From the cell containing the given text, extract its center point as [x, y] coordinate. 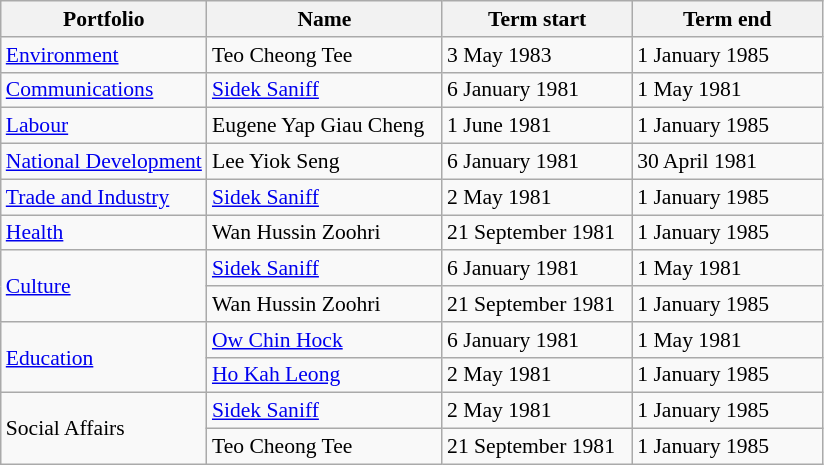
Communications [104, 90]
Social Affairs [104, 428]
Term end [727, 19]
Term start [537, 19]
3 May 1983 [537, 55]
Labour [104, 126]
30 April 1981 [727, 162]
Ho Kah Leong [324, 375]
1 June 1981 [537, 126]
Education [104, 358]
Eugene Yap Giau Cheng [324, 126]
Lee Yiok Seng [324, 162]
Environment [104, 55]
National Development [104, 162]
Trade and Industry [104, 197]
Health [104, 233]
Ow Chin Hock [324, 340]
Portfolio [104, 19]
Name [324, 19]
Culture [104, 286]
